Return [x, y] of the center of cell containing provided text 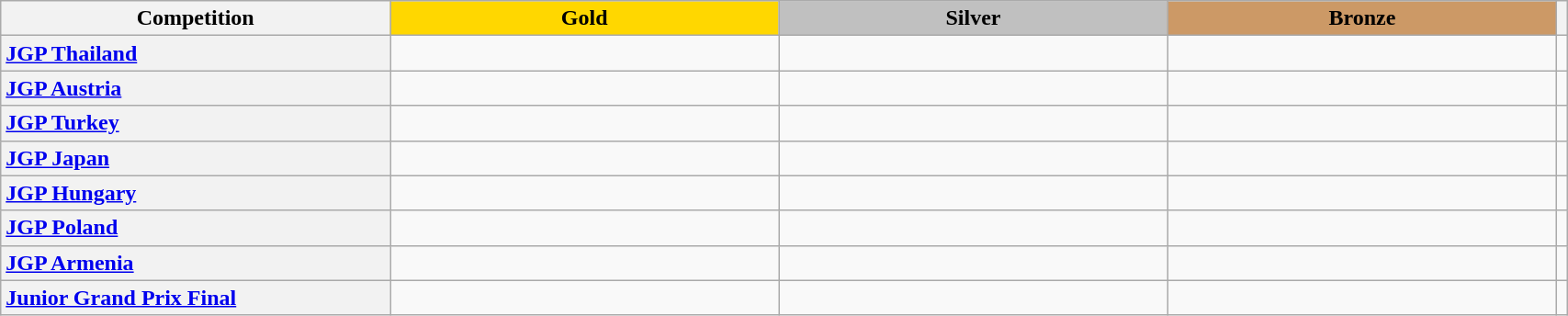
Gold [584, 18]
JGP Hungary [196, 193]
JGP Poland [196, 228]
JGP Japan [196, 158]
Silver [974, 18]
JGP Armenia [196, 263]
Competition [196, 18]
JGP Austria [196, 88]
Junior Grand Prix Final [196, 298]
Bronze [1361, 18]
JGP Turkey [196, 123]
JGP Thailand [196, 53]
